Provide the [x, y] coordinate of the cell's center where the given text is located.  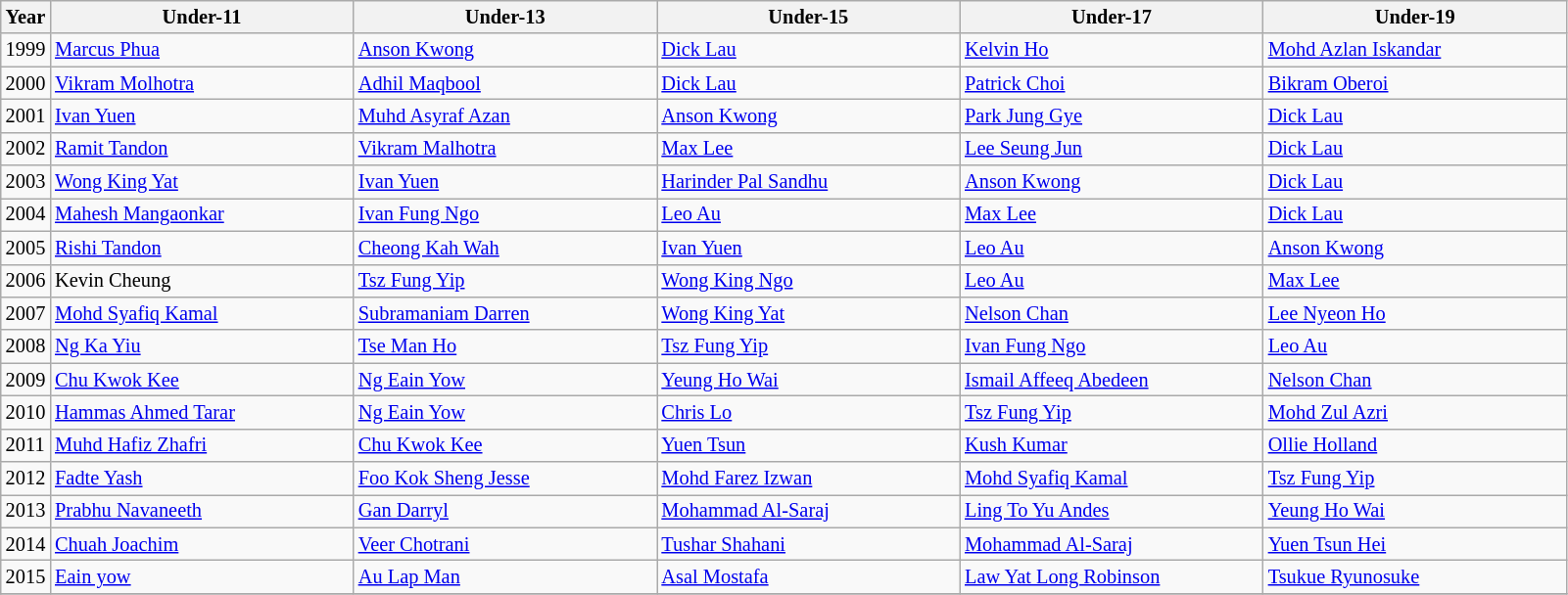
Muhd Asyraf Azan [505, 115]
2009 [25, 380]
Mahesh Mangaonkar [202, 214]
Cheong Kah Wah [505, 248]
Lee Nyeon Ho [1415, 313]
2004 [25, 214]
Ramit Tandon [202, 149]
Fadte Yash [202, 479]
Kelvin Ho [1112, 50]
Ng Ka Yiu [202, 346]
2013 [25, 511]
2000 [25, 83]
Mohd Azlan Iskandar [1415, 50]
Vikram Molhotra [202, 83]
Under-15 [808, 17]
Law Yat Long Robinson [1112, 576]
Foo Kok Sheng Jesse [505, 479]
Adhil Maqbool [505, 83]
2014 [25, 544]
Yuen Tsun Hei [1415, 544]
2005 [25, 248]
Hammas Ahmed Tarar [202, 412]
Under-13 [505, 17]
Year [25, 17]
Park Jung Gye [1112, 115]
2001 [25, 115]
Mohd Zul Azri [1415, 412]
Under-19 [1415, 17]
Subramaniam Darren [505, 313]
Chris Lo [808, 412]
2010 [25, 412]
2003 [25, 182]
Harinder Pal Sandhu [808, 182]
Yuen Tsun [808, 445]
Kush Kumar [1112, 445]
Muhd Hafiz Zhafri [202, 445]
Ismail Affeeq Abedeen [1112, 380]
2002 [25, 149]
Lee Seung Jun [1112, 149]
Vikram Malhotra [505, 149]
Tushar Shahani [808, 544]
Under-11 [202, 17]
Prabhu Navaneeth [202, 511]
2007 [25, 313]
Chuah Joachim [202, 544]
Eain yow [202, 576]
Ollie Holland [1415, 445]
Patrick Choi [1112, 83]
Asal Mostafa [808, 576]
Under-17 [1112, 17]
Wong King Ngo [808, 281]
2008 [25, 346]
Au Lap Man [505, 576]
2006 [25, 281]
Veer Chotrani [505, 544]
Marcus Phua [202, 50]
Gan Darryl [505, 511]
Kevin Cheung [202, 281]
1999 [25, 50]
2012 [25, 479]
Ling To Yu Andes [1112, 511]
Mohd Farez Izwan [808, 479]
Tsukue Ryunosuke [1415, 576]
2011 [25, 445]
Bikram Oberoi [1415, 83]
Rishi Tandon [202, 248]
Tse Man Ho [505, 346]
2015 [25, 576]
